For the text-containing cell, return its midpoint in [X, Y] coordinate format. 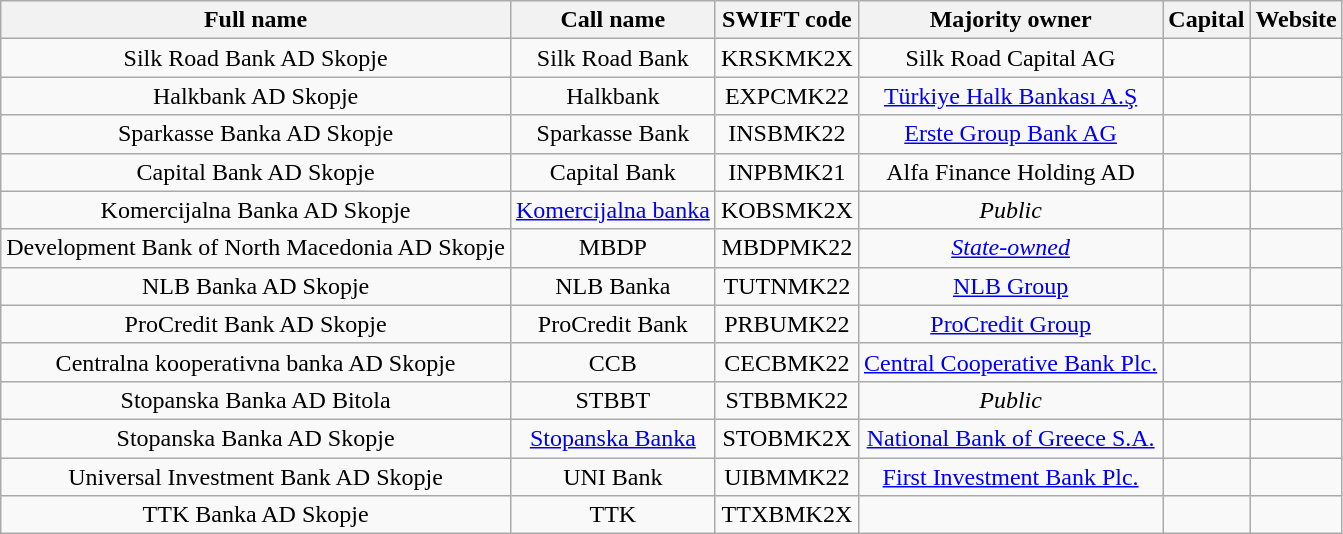
Capital Bank [612, 172]
First Investment Bank Plc. [1010, 477]
State-owned [1010, 248]
Halkbank AD Skopje [256, 96]
Universal Investment Bank AD Skopje [256, 477]
Stopanska Banka AD Bitola [256, 400]
KOBSMK2X [786, 210]
Silk Road Bank AD Skopje [256, 58]
Full name [256, 20]
Call name [612, 20]
Stopanska Banka [612, 438]
ProCredit Group [1010, 324]
Komercijalna Banka AD Skopje [256, 210]
ProCredit Bank AD Skopje [256, 324]
Türkiye Halk Bankası A.Ş [1010, 96]
Centralna kooperativna banka AD Skopje [256, 362]
STOBMK2X [786, 438]
Central Cooperative Bank Plc. [1010, 362]
TTK Banka AD Skopje [256, 515]
Majority owner [1010, 20]
CCB [612, 362]
EXPCMK22 [786, 96]
TUTNMK22 [786, 286]
Sparkasse Bank [612, 134]
STBBT [612, 400]
Silk Road Bank [612, 58]
UNI Bank [612, 477]
UIBMMK22 [786, 477]
INSBMK22 [786, 134]
ProCredit Bank [612, 324]
SWIFT code [786, 20]
Alfa Finance Holding AD [1010, 172]
NLB Banka AD Skopje [256, 286]
TTK [612, 515]
CECBMK22 [786, 362]
Sparkasse Banka AD Skopje [256, 134]
Erste Group Bank AG [1010, 134]
PRBUMK22 [786, 324]
KRSKMK2X [786, 58]
MBDP [612, 248]
National Bank of Greece S.A. [1010, 438]
Halkbank [612, 96]
Stopanska Banka AD Skopje [256, 438]
INPBMK21 [786, 172]
STBBMK22 [786, 400]
Capital [1206, 20]
Silk Road Capital AG [1010, 58]
NLB Banka [612, 286]
NLB Group [1010, 286]
Capital Bank AD Skopje [256, 172]
MBDPMK22 [786, 248]
Komercijalna banka [612, 210]
Website [1296, 20]
TTXBMK2X [786, 515]
Development Bank of North Macedonia AD Skopje [256, 248]
